Pinpoint the cell where the given text exists, returning its [x, y] midpoint coordinate. 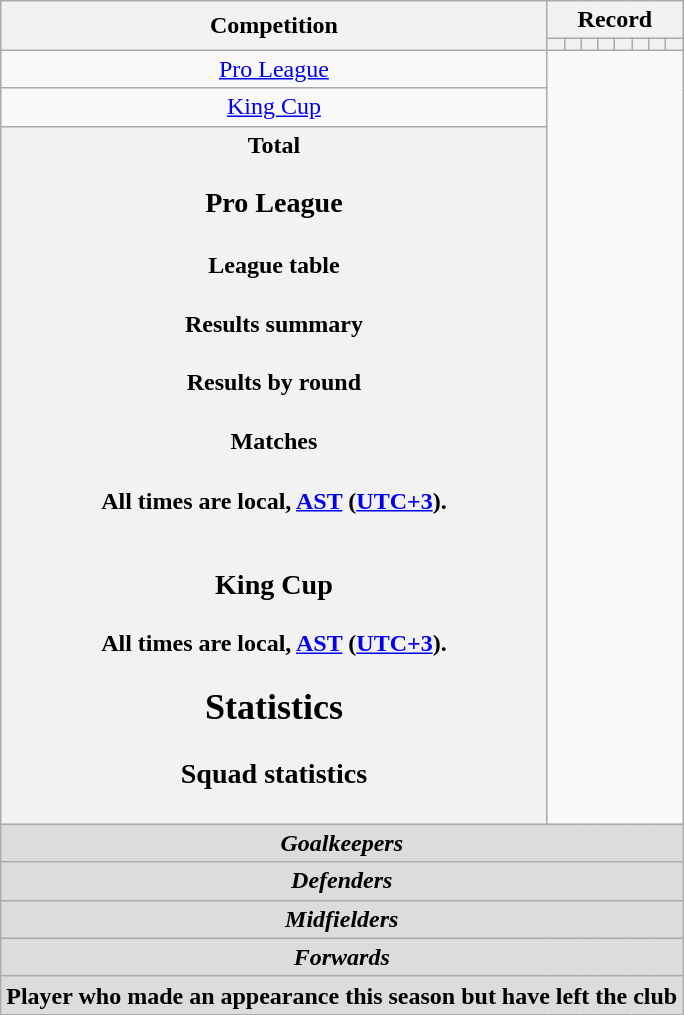
Player who made an appearance this season but have left the club [342, 995]
Pro League [274, 69]
Competition [274, 26]
Defenders [342, 881]
King Cup [274, 107]
Record [615, 20]
Midfielders [342, 919]
Forwards [342, 957]
Goalkeepers [342, 843]
